Determine the [X, Y] coordinate at the center of the cell enclosing the given text.  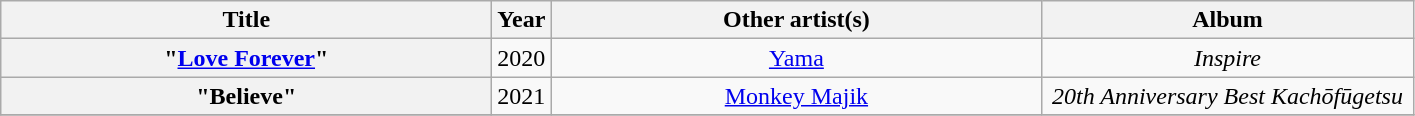
Album [1228, 20]
Title [246, 20]
"Believe" [246, 96]
Yama [796, 58]
Inspire [1228, 58]
20th Anniversary Best Kachōfūgetsu [1228, 96]
Other artist(s) [796, 20]
Monkey Majik [796, 96]
"Love Forever" [246, 58]
2021 [522, 96]
Year [522, 20]
2020 [522, 58]
